Scan for the cell matching the given text and deliver its [X, Y] coordinate at center. 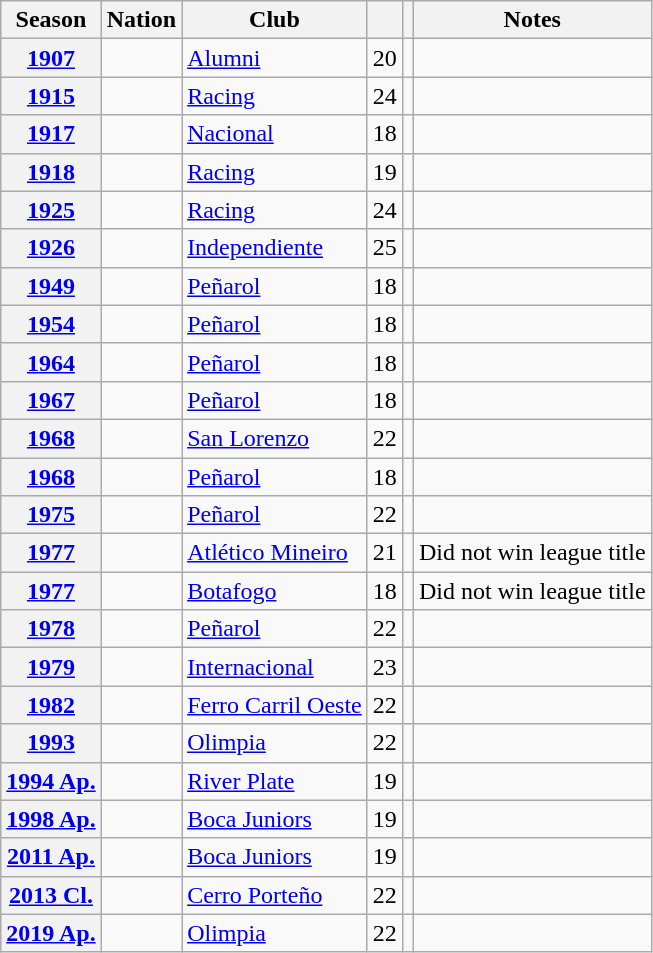
25 [384, 248]
1918 [51, 172]
Season [51, 20]
1964 [51, 362]
2013 Cl. [51, 895]
23 [384, 667]
1925 [51, 210]
1975 [51, 515]
1915 [51, 96]
2019 Ap. [51, 933]
2011 Ap. [51, 857]
1993 [51, 743]
Ferro Carril Oeste [275, 705]
1994 Ap. [51, 781]
Atlético Mineiro [275, 553]
San Lorenzo [275, 438]
Independiente [275, 248]
20 [384, 58]
Notes [532, 20]
1954 [51, 324]
1949 [51, 286]
Cerro Porteño [275, 895]
Nation [141, 20]
1907 [51, 58]
Nacional [275, 134]
Alumni [275, 58]
1967 [51, 400]
1998 Ap. [51, 819]
River Plate [275, 781]
1978 [51, 629]
1926 [51, 248]
Internacional [275, 667]
Club [275, 20]
21 [384, 553]
1979 [51, 667]
1917 [51, 134]
Botafogo [275, 591]
1982 [51, 705]
